Determine the (x, y) coordinate at the center of the cell enclosing the given text.  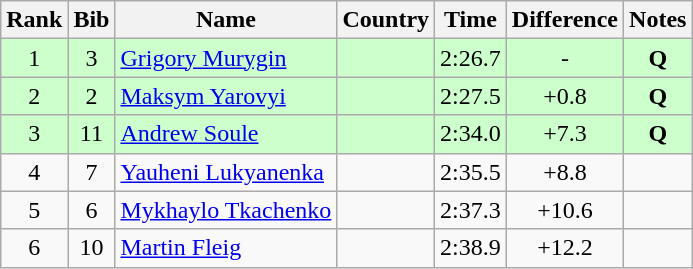
Notes (658, 20)
10 (92, 248)
Maksym Yarovyi (226, 96)
4 (34, 172)
Mykhaylo Tkachenko (226, 210)
Martin Fleig (226, 248)
Andrew Soule (226, 134)
Bib (92, 20)
Difference (564, 20)
+8.8 (564, 172)
+0.8 (564, 96)
1 (34, 58)
2:34.0 (471, 134)
Time (471, 20)
Grigory Murygin (226, 58)
+10.6 (564, 210)
Country (386, 20)
Rank (34, 20)
11 (92, 134)
2:35.5 (471, 172)
5 (34, 210)
2:26.7 (471, 58)
2:37.3 (471, 210)
- (564, 58)
2:38.9 (471, 248)
+12.2 (564, 248)
Yauheni Lukyanenka (226, 172)
2:27.5 (471, 96)
Name (226, 20)
+7.3 (564, 134)
7 (92, 172)
